Detect which cell encompasses the target text, then output its (x, y) center coordinate. 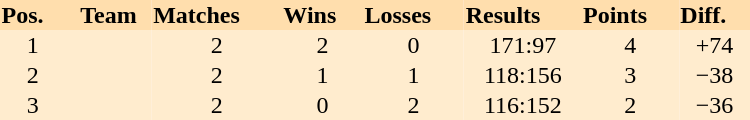
Results (522, 15)
−36 (714, 105)
116:152 (522, 105)
+74 (714, 45)
Diff. (714, 15)
Wins (322, 15)
Pos. (32, 15)
118:156 (522, 75)
Points (630, 15)
Losses (414, 15)
Team (108, 15)
171:97 (522, 45)
−38 (714, 75)
4 (630, 45)
Matches (217, 15)
